Identify which cell holds the provided text, then report its (x, y) central coordinate. 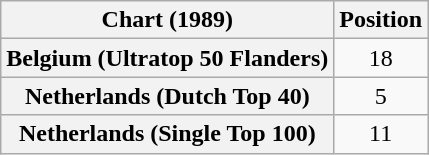
5 (381, 96)
Netherlands (Dutch Top 40) (168, 96)
18 (381, 58)
Chart (1989) (168, 20)
Position (381, 20)
Belgium (Ultratop 50 Flanders) (168, 58)
Netherlands (Single Top 100) (168, 134)
11 (381, 134)
